Extract the (x, y) coordinate from the center of the cell holding the provided text.  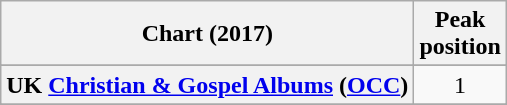
UK Christian & Gospel Albums (OCC) (208, 85)
1 (460, 85)
Peak position (460, 34)
Chart (2017) (208, 34)
